Detect which cell encompasses the target text, then output its [X, Y] center coordinate. 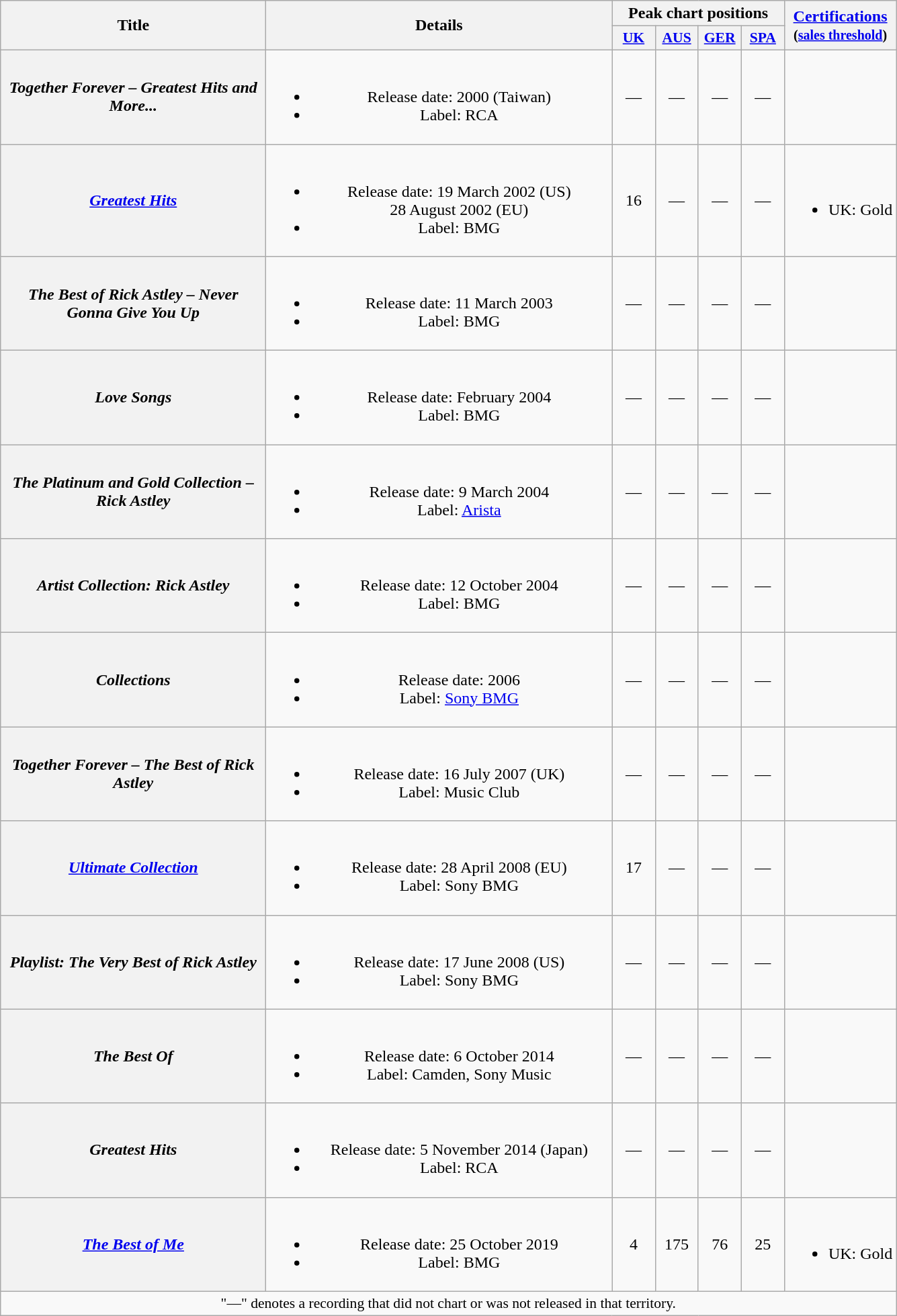
Release date: 19 March 2002 (US)28 August 2002 (EU)Label: BMG [439, 200]
AUS [677, 38]
Release date: 5 November 2014 (Japan)Label: RCA [439, 1150]
17 [634, 868]
76 [720, 1244]
Collections [133, 680]
Peak chart positions [698, 13]
Release date: 16 July 2007 (UK)Label: Music Club [439, 774]
Release date: 9 March 2004Label: Arista [439, 492]
The Best of Rick Astley – Never Gonna Give You Up [133, 304]
Release date: 28 April 2008 (EU)Label: Sony BMG [439, 868]
Release date: 6 October 2014Label: Camden, Sony Music [439, 1056]
Release date: 17 June 2008 (US)Label: Sony BMG [439, 962]
16 [634, 200]
Release date: 2000 (Taiwan)Label: RCA [439, 97]
Release date: 2006Label: Sony BMG [439, 680]
The Best Of [133, 1056]
Certifications(sales threshold) [840, 26]
Together Forever – Greatest Hits and More... [133, 97]
Release date: 11 March 2003Label: BMG [439, 304]
Playlist: The Very Best of Rick Astley [133, 962]
SPA [763, 38]
Together Forever – The Best of Rick Astley [133, 774]
UK [634, 38]
4 [634, 1244]
Release date: February 2004Label: BMG [439, 398]
25 [763, 1244]
Details [439, 26]
Release date: 12 October 2004Label: BMG [439, 586]
GER [720, 38]
175 [677, 1244]
Love Songs [133, 398]
The Best of Me [133, 1244]
The Platinum and Gold Collection – Rick Astley [133, 492]
Release date: 25 October 2019Label: BMG [439, 1244]
"—" denotes a recording that did not chart or was not released in that territory. [449, 1303]
Ultimate Collection [133, 868]
Title [133, 26]
Artist Collection: Rick Astley [133, 586]
